Extract the (X, Y) coordinate from the center of the cell holding the provided text.  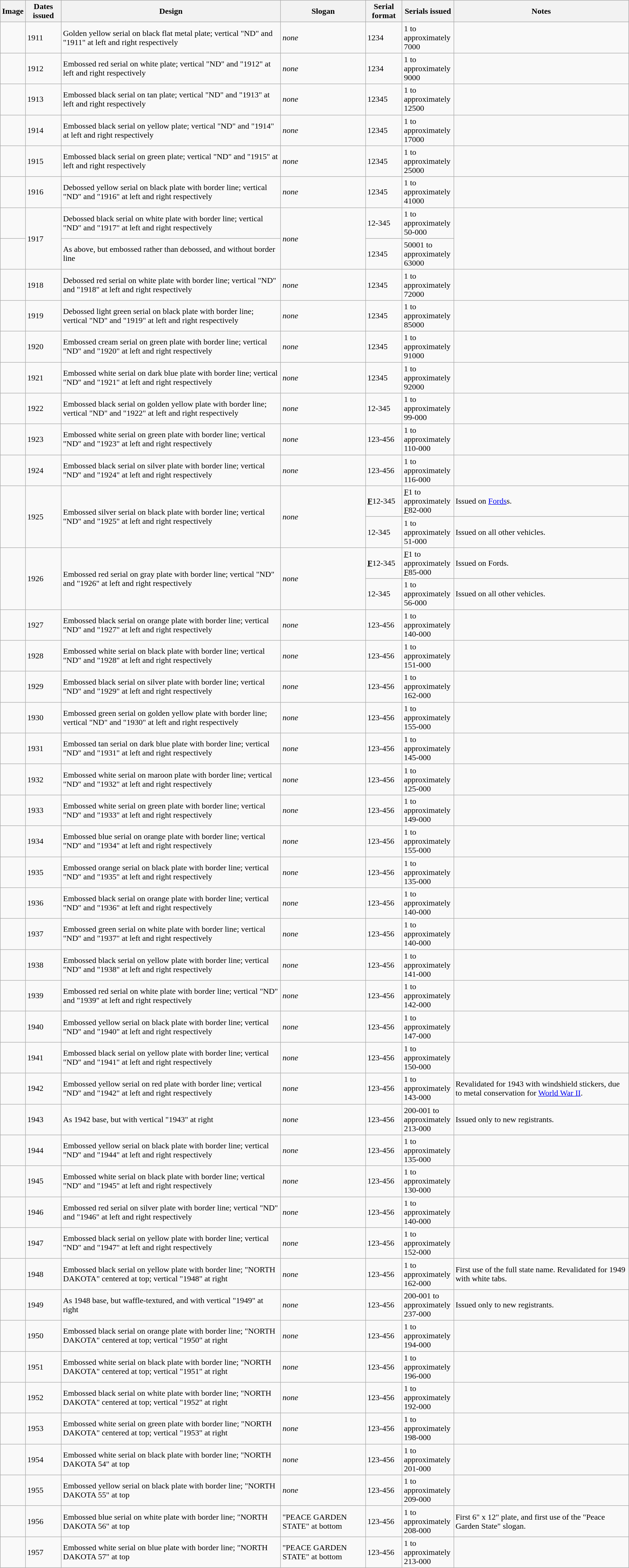
Issued on Fords. (541, 563)
1 to approximately 17000 (428, 130)
1 to approximately 141-000 (428, 965)
Embossed yellow serial on black plate with border line; vertical "ND" and "1944" at left and right respectively (171, 1150)
1 to approximately 12500 (428, 99)
200-001 to approximately 213-000 (428, 1119)
Embossed orange serial on black plate with border line; vertical "ND" and "1935" at left and right respectively (171, 872)
1 to approximately 9000 (428, 68)
Embossed green serial on golden yellow plate with border line; vertical "ND" and "1930" at left and right respectively (171, 718)
Embossed black serial on silver plate with border line; vertical "ND" and "1929" at left and right respectively (171, 687)
1 to approximately 198-000 (428, 1429)
1 to approximately 51-000 (428, 532)
1 to approximately 150-000 (428, 1058)
Embossed white serial on black plate with border line; vertical "ND" and "1945" at left and right respectively (171, 1181)
Embossed black serial on yellow plate with border line; vertical "ND" and "1947" at left and right respectively (171, 1243)
1 to approximately 56-000 (428, 594)
Embossed black serial on yellow plate with border line; vertical "ND" and "1938" at left and right respectively (171, 965)
1947 (43, 1243)
Design (171, 11)
Embossed red serial on white plate; vertical "ND" and "1912" at left and right respectively (171, 68)
1926 (43, 579)
Embossed black serial on yellow plate; vertical "ND" and "1914" at left and right respectively (171, 130)
1924 (43, 470)
Embossed white serial on black plate with border line; "NORTH DAKOTA" centered at top; vertical "1951" at right (171, 1367)
1943 (43, 1119)
1940 (43, 1027)
Embossed green serial on white plate with border line; vertical "ND" and "1937" at left and right respectively (171, 934)
1 to approximately 125-000 (428, 779)
Serials issued (428, 11)
As 1948 base, but waffle-textured, and with vertical "1949" at right (171, 1305)
Embossed black serial on yellow plate with border line; vertical "ND" and "1941" at left and right respectively (171, 1058)
Embossed black serial on golden yellow plate with border line; vertical "ND" and "1922" at left and right respectively (171, 409)
1954 (43, 1460)
Embossed black serial on orange plate with border line; vertical "ND" and "1936" at left and right respectively (171, 903)
1 to approximately 142-000 (428, 996)
Embossed red serial on gray plate with border line; vertical "ND" and "1926" at left and right respectively (171, 579)
1911 (43, 38)
1938 (43, 965)
Embossed white serial on dark blue plate with border line; vertical "ND" and "1921" at left and right respectively (171, 377)
1951 (43, 1367)
1 to approximately 41000 (428, 192)
Notes (541, 11)
Embossed blue serial on white plate with border line; "NORTH DAKOTA 56" at top (171, 1521)
Embossed black serial on green plate; vertical "ND" and "1915" at left and right respectively (171, 161)
1 to approximately 213-000 (428, 1552)
1919 (43, 316)
Serial format (384, 11)
1 to approximately 143-000 (428, 1089)
1929 (43, 687)
1 to approximately 151-000 (428, 656)
1952 (43, 1398)
1922 (43, 409)
50001 to approximately 63000 (428, 254)
1918 (43, 285)
F1 to approximately F82-000 (428, 501)
Embossed red serial on white plate with border line; vertical "ND" and "1939" at left and right respectively (171, 996)
1 to approximately 116-000 (428, 470)
200-001 to approximately 237-000 (428, 1305)
Embossed white serial on black plate with border line; vertical "ND" and "1928" at left and right respectively (171, 656)
1913 (43, 99)
1 to approximately 91000 (428, 347)
Embossed white serial on green plate with border line; vertical "ND" and "1923" at left and right respectively (171, 440)
1 to approximately 196-000 (428, 1367)
1 to approximately 72000 (428, 285)
1 to approximately 85000 (428, 316)
1928 (43, 656)
1 to approximately 147-000 (428, 1027)
First 6" x 12" plate, and first use of the "Peace Garden State" slogan. (541, 1521)
1 to approximately 194-000 (428, 1336)
1945 (43, 1181)
Embossed white serial on green plate with border line; "NORTH DAKOTA" centered at top; vertical "1953" at right (171, 1429)
Revalidated for 1943 with windshield stickers, due to metal conservation for World War II. (541, 1089)
Slogan (323, 11)
1 to approximately 25000 (428, 161)
1957 (43, 1552)
Debossed black serial on white plate with border line; vertical "ND" and "1917" at left and right respectively (171, 223)
1914 (43, 130)
1 to approximately 145-000 (428, 748)
Embossed cream serial on green plate with border line; vertical "ND" and "1920" at left and right respectively (171, 347)
1917 (43, 238)
Embossed black serial on silver plate with border line; vertical "ND" and "1924" at left and right respectively (171, 470)
Embossed black serial on tan plate; vertical "ND" and "1913" at left and right respectively (171, 99)
Embossed white serial on green plate with border line; vertical "ND" and "1933" at left and right respectively (171, 810)
1 to approximately 92000 (428, 377)
First use of the full state name. Revalidated for 1949 with white tabs. (541, 1274)
Embossed tan serial on dark blue plate with border line; vertical "ND" and "1931" at left and right respectively (171, 748)
1923 (43, 440)
1916 (43, 192)
Embossed silver serial on black plate with border line; vertical "ND" and "1925" at left and right respectively (171, 517)
F1 to approximately F85-000 (428, 563)
1920 (43, 347)
1 to approximately 208-000 (428, 1521)
Embossed black serial on yellow plate with border line; "NORTH DAKOTA" centered at top; vertical "1948" at right (171, 1274)
Debossed yellow serial on black plate with border line; vertical "ND" and "1916" at left and right respectively (171, 192)
1912 (43, 68)
1932 (43, 779)
Embossed yellow serial on red plate with border line; vertical "ND" and "1942" at left and right respectively (171, 1089)
1953 (43, 1429)
1944 (43, 1150)
1921 (43, 377)
1 to approximately 7000 (428, 38)
1955 (43, 1490)
Golden yellow serial on black flat metal plate; vertical "ND" and "1911" at left and right respectively (171, 38)
Embossed yellow serial on black plate with border line; vertical "ND" and "1940" at left and right respectively (171, 1027)
Debossed light green serial on black plate with border line; vertical "ND" and "1919" at left and right respectively (171, 316)
1948 (43, 1274)
As above, but embossed rather than debossed, and without border line (171, 254)
1950 (43, 1336)
1941 (43, 1058)
Debossed red serial on white plate with border line; vertical "ND" and "1918" at left and right respectively (171, 285)
As 1942 base, but with vertical "1943" at right (171, 1119)
Embossed white serial on maroon plate with border line; vertical "ND" and "1932" at left and right respectively (171, 779)
Embossed black serial on white plate with border line; "NORTH DAKOTA" centered at top; vertical "1952" at right (171, 1398)
1939 (43, 996)
1936 (43, 903)
Embossed yellow serial on black plate with border line; "NORTH DAKOTA 55" at top (171, 1490)
1934 (43, 841)
1933 (43, 810)
Embossed red serial on silver plate with border line; vertical "ND" and "1946" at left and right respectively (171, 1212)
1 to approximately 130-000 (428, 1181)
Embossed white serial on blue plate with border line; "NORTH DAKOTA 57" at top (171, 1552)
1942 (43, 1089)
1 to approximately 209-000 (428, 1490)
1937 (43, 934)
1 to approximately 201-000 (428, 1460)
1925 (43, 517)
1946 (43, 1212)
1 to approximately 99-000 (428, 409)
Embossed black serial on orange plate with border line; "NORTH DAKOTA" centered at top; vertical "1950" at right (171, 1336)
1 to approximately 110-000 (428, 440)
1956 (43, 1521)
Dates issued (43, 11)
1 to approximately 50-000 (428, 223)
1915 (43, 161)
Image (13, 11)
Issued on Fordss. (541, 501)
1949 (43, 1305)
1 to approximately 152-000 (428, 1243)
Embossed black serial on orange plate with border line; vertical "ND" and "1927" at left and right respectively (171, 625)
Embossed blue serial on orange plate with border line; vertical "ND" and "1934" at left and right respectively (171, 841)
1935 (43, 872)
1 to approximately 149-000 (428, 810)
1 to approximately 192-000 (428, 1398)
Embossed white serial on black plate with border line; "NORTH DAKOTA 54" at top (171, 1460)
1930 (43, 718)
1927 (43, 625)
1931 (43, 748)
